From the cell containing the given text, extract its center point as [x, y] coordinate. 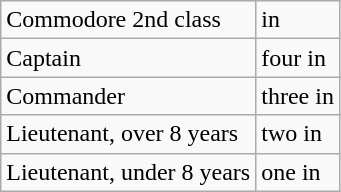
Captain [128, 58]
Commander [128, 96]
in [298, 20]
four in [298, 58]
Lieutenant, over 8 years [128, 134]
Lieutenant, under 8 years [128, 172]
three in [298, 96]
one in [298, 172]
Commodore 2nd class [128, 20]
two in [298, 134]
